Scan for the cell matching the given text and deliver its [X, Y] coordinate at center. 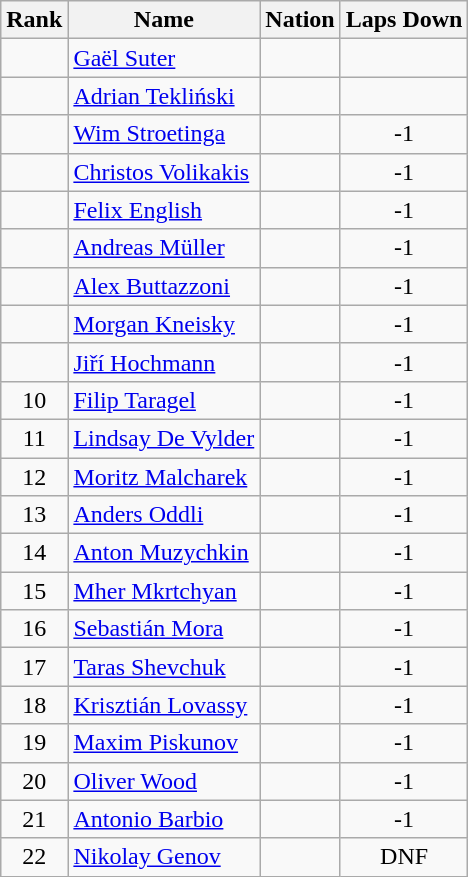
10 [34, 400]
19 [34, 743]
Morgan Kneisky [164, 324]
Alex Buttazzoni [164, 286]
Christos Volikakis [164, 172]
11 [34, 438]
Laps Down [404, 20]
Anton Muzychkin [164, 553]
16 [34, 629]
Sebastián Mora [164, 629]
Antonio Barbio [164, 819]
Adrian Tekliński [164, 96]
Taras Shevchuk [164, 667]
Lindsay De Vylder [164, 438]
Gaël Suter [164, 58]
Krisztián Lovassy [164, 705]
Felix English [164, 210]
18 [34, 705]
22 [34, 857]
DNF [404, 857]
12 [34, 477]
14 [34, 553]
20 [34, 781]
Nikolay Genov [164, 857]
Rank [34, 20]
Oliver Wood [164, 781]
Jiří Hochmann [164, 362]
Nation [300, 20]
Mher Mkrtchyan [164, 591]
Moritz Malcharek [164, 477]
13 [34, 515]
15 [34, 591]
Wim Stroetinga [164, 134]
Andreas Müller [164, 248]
21 [34, 819]
Name [164, 20]
Anders Oddli [164, 515]
17 [34, 667]
Maxim Piskunov [164, 743]
Filip Taragel [164, 400]
